Capture the cell that displays the provided text and extract its [x, y] central coordinate. 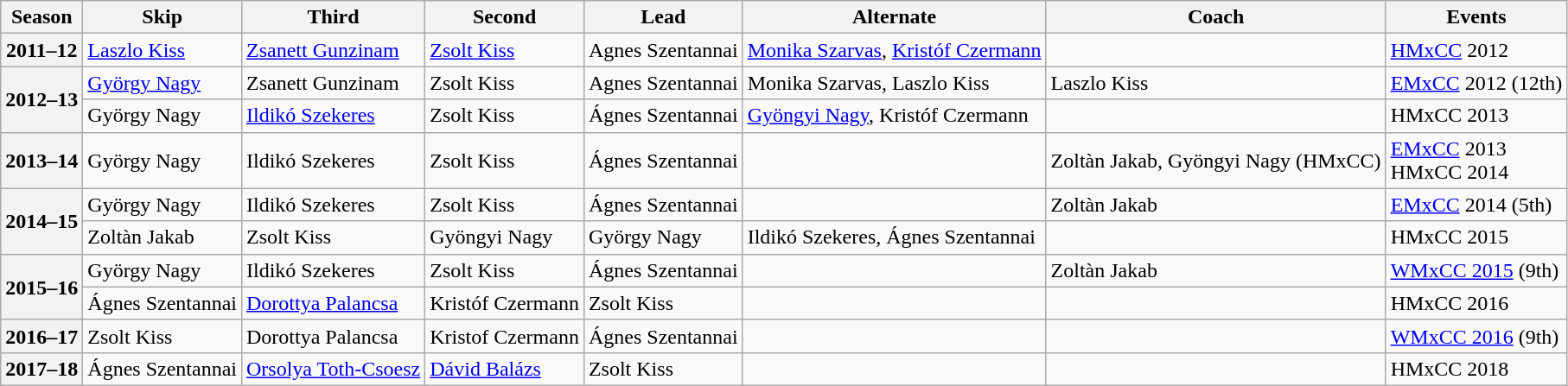
EMxCC 2013 HMxCC 2014 [1476, 161]
Third [333, 17]
Ildikó Szekeres, Ágnes Szentannai [894, 237]
Gyöngyi Nagy [505, 237]
Coach [1215, 17]
2017–18 [41, 369]
Kristof Czermann [505, 336]
2012–13 [41, 99]
Second [505, 17]
Monika Szarvas, Laszlo Kiss [894, 83]
WMxCC 2015 (9th) [1476, 270]
Kristóf Czermann [505, 303]
Alternate [894, 17]
2011–12 [41, 50]
Gyöngyi Nagy, Kristóf Czermann [894, 116]
2014–15 [41, 221]
2015–16 [41, 287]
HMxCC 2013 [1476, 116]
2013–14 [41, 161]
WMxCC 2016 (9th) [1476, 336]
Events [1476, 17]
HMxCC 2012 [1476, 50]
HMxCC 2016 [1476, 303]
HMxCC 2018 [1476, 369]
Dávid Balázs [505, 369]
Monika Szarvas, Kristóf Czermann [894, 50]
Orsolya Toth-Csoesz [333, 369]
Season [41, 17]
2016–17 [41, 336]
EMxCC 2014 (5th) [1476, 205]
HMxCC 2015 [1476, 237]
Skip [163, 17]
EMxCC 2012 (12th) [1476, 83]
Lead [663, 17]
Zoltàn Jakab, Gyöngyi Nagy (HMxCC) [1215, 161]
